Pinpoint the cell where the given text exists, returning its (X, Y) midpoint coordinate. 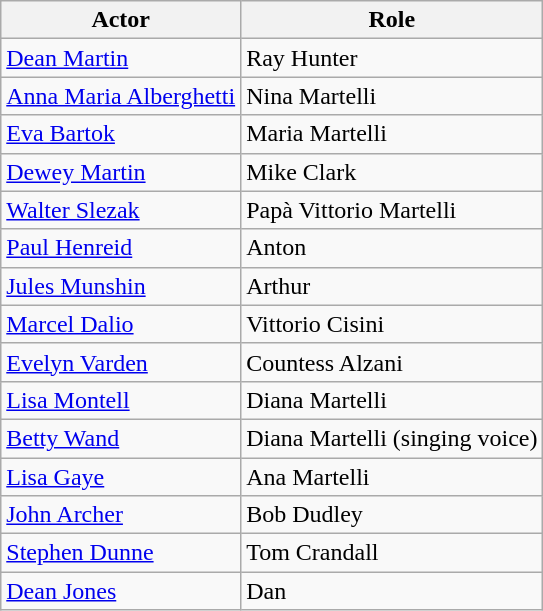
Ray Hunter (392, 58)
Stephen Dunne (121, 553)
Lisa Montell (121, 400)
Mike Clark (392, 172)
Evelyn Varden (121, 362)
Arthur (392, 286)
Maria Martelli (392, 134)
Jules Munshin (121, 286)
Betty Wand (121, 438)
Bob Dudley (392, 515)
Walter Slezak (121, 210)
Nina Martelli (392, 96)
Vittorio Cisini (392, 324)
Lisa Gaye (121, 477)
Anton (392, 248)
Eva Bartok (121, 134)
Actor (121, 20)
Dewey Martin (121, 172)
Dean Martin (121, 58)
Dean Jones (121, 591)
Countess Alzani (392, 362)
John Archer (121, 515)
Marcel Dalio (121, 324)
Tom Crandall (392, 553)
Diana Martelli (392, 400)
Ana Martelli (392, 477)
Papà Vittorio Martelli (392, 210)
Role (392, 20)
Paul Henreid (121, 248)
Anna Maria Alberghetti (121, 96)
Dan (392, 591)
Diana Martelli (singing voice) (392, 438)
